Pinpoint the cell where the given text exists, returning its (x, y) midpoint coordinate. 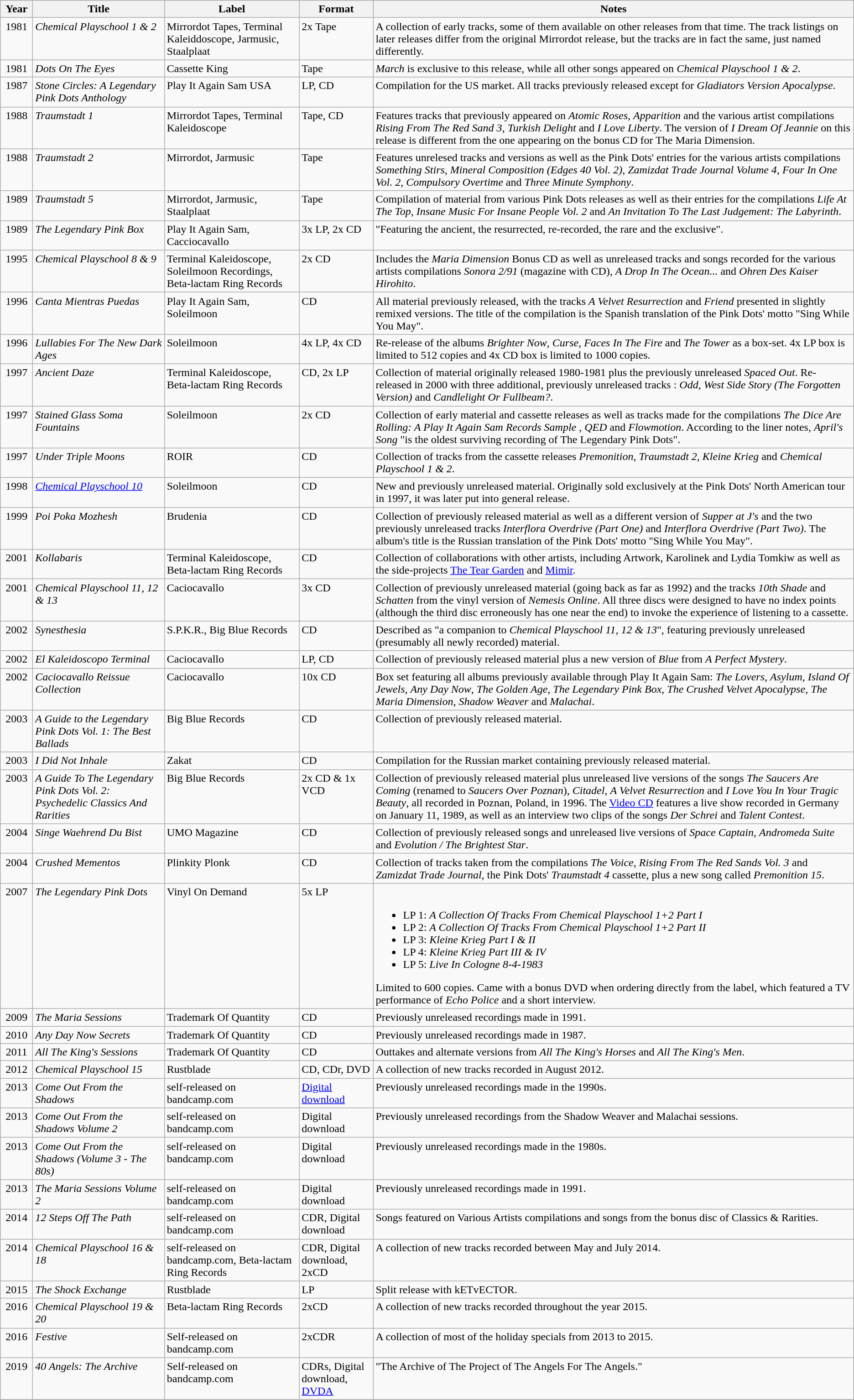
"Featuring the ancient, the resurrected, re-recorded, the rare and the exclusive". (613, 235)
ROIR (232, 463)
UMO Magazine (232, 839)
Come Out From the Shadows Volume 2 (99, 1123)
Singe Waehrend Du Bist (99, 839)
Kollabaris (99, 564)
Traumstadt 2 (99, 170)
2009 (16, 1017)
CDR, Digital download, 2xCD (336, 1260)
2007 (16, 946)
Stained Glass Soma Fountains (99, 427)
CD, CDr, DVD (336, 1070)
Notes (613, 9)
2xCDR (336, 1343)
Chemical Playschool 19 & 20 (99, 1313)
Collection of tracks from the cassette releases Premonition, Traumstadt 2, Kleine Krieg and Chemical Playschool 1 & 2. (613, 463)
Stone Circles: A Legendary Pink Dots Anthology (99, 92)
The Legendary Pink Box (99, 235)
A collection of new tracks recorded between May and July 2014. (613, 1260)
Compilation for the US market. All tracks previously released except for Gladiators Version Apocalypse. (613, 92)
The Shock Exchange (99, 1290)
3x CD (336, 600)
Compilation for the Russian market containing previously released material. (613, 761)
Previously unreleased recordings made in 1987. (613, 1034)
2x Tape (336, 39)
Come Out From the Shadows (Volume 3 - The 80s) (99, 1159)
2015 (16, 1290)
A collection of most of the holiday specials from 2013 to 2015. (613, 1343)
10x CD (336, 689)
2012 (16, 1070)
Vinyl On Demand (232, 946)
Chemical Playschool 8 & 9 (99, 271)
1987 (16, 92)
Poi Poka Mozhesh (99, 528)
March is exclusive to this release, while all other songs appeared on Chemical Playschool 1 & 2. (613, 68)
El Kaleidoscopo Terminal (99, 659)
Play It Again Sam, Cacciocavallo (232, 235)
Year (16, 9)
The Legendary Pink Dots (99, 946)
Come Out From the Shadows (99, 1093)
Ancient Daze (99, 385)
Dots On The Eyes (99, 68)
1995 (16, 271)
Format (336, 9)
2010 (16, 1034)
Chemical Playschool 1 & 2 (99, 39)
Any Day Now Secrets (99, 1034)
Festive (99, 1343)
2x CD & 1x VCD (336, 797)
Collection of previously released material. (613, 731)
5x LP (336, 946)
S.P.K.R., Big Blue Records (232, 636)
"The Archive of The Project of The Angels For The Angels." (613, 1379)
Label (232, 9)
Beta-lactam Ring Records (232, 1313)
Described as "a companion to Chemical Playschool 11, 12 & 13", featuring previously unreleased (presumably all newly recorded) material. (613, 636)
Songs featured on Various Artists compilations and songs from the bonus disc of Classics & Rarities. (613, 1224)
LP (336, 1290)
CD, 2x LP (336, 385)
Chemical Playschool 16 & 18 (99, 1260)
2011 (16, 1052)
Lullabies For The New Dark Ages (99, 349)
CDR, Digital download (336, 1224)
Play It Again Sam, Soleilmoon (232, 313)
Previously unreleased recordings from the Shadow Weaver and Malachai sessions. (613, 1123)
A collection of new tracks recorded in August 2012. (613, 1070)
A Guide To The Legendary Pink Dots Vol. 2: Psychedelic Classics And Rarities (99, 797)
Previously unreleased recordings made in the 1980s. (613, 1159)
CDRs, Digital download, DVDA (336, 1379)
Split release with kETvECTOR. (613, 1290)
Mirrordot, Jarmusic, Staalplaat (232, 205)
Brudenia (232, 528)
I Did Not Inhale (99, 761)
Zakat (232, 761)
Chemical Playschool 10 (99, 493)
Title (99, 9)
3x LP, 2x CD (336, 235)
Mirrordot Tapes, Terminal Kaleiddoscope, Jarmusic, Staalplaat (232, 39)
Canta Mientras Puedas (99, 313)
Tape, CD (336, 128)
Plinkity Plonk (232, 868)
Mirrordot, Jarmusic (232, 170)
4x LP, 4x CD (336, 349)
Traumstadt 5 (99, 205)
Chemical Playschool 15 (99, 1070)
Cassette King (232, 68)
Caciocavallo Reissue Collection (99, 689)
Previously unreleased recordings made in the 1990s. (613, 1093)
1998 (16, 493)
The Maria Sessions (99, 1017)
Terminal Kaleidoscope, Soleilmoon Recordings, Beta-lactam Ring Records (232, 271)
2xCD (336, 1313)
Play It Again Sam USA (232, 92)
All The King's Sessions (99, 1052)
Mirrordot Tapes, Terminal Kaleidoscope (232, 128)
Crushed Mementos (99, 868)
2019 (16, 1379)
self-released on bandcamp.com, Beta-lactam Ring Records (232, 1260)
Under Triple Moons (99, 463)
The Maria Sessions Volume 2 (99, 1195)
40 Angels: The Archive (99, 1379)
A collection of new tracks recorded throughout the year 2015. (613, 1313)
1999 (16, 528)
12 Steps Off The Path (99, 1224)
Synesthesia (99, 636)
Traumstadt 1 (99, 128)
Chemical Playschool 11, 12 & 13 (99, 600)
Outtakes and alternate versions from All The King's Horses and All The King's Men. (613, 1052)
Collection of previously released songs and unreleased live versions of Space Captain, Andromeda Suite and Evolution / The Brightest Star. (613, 839)
Collection of previously released material plus a new version of Blue from A Perfect Mystery. (613, 659)
A Guide to the Legendary Pink Dots Vol. 1: The Best Ballads (99, 731)
